Determine the [X, Y] coordinate at the center of the cell enclosing the given text.  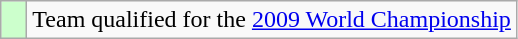
Team qualified for the 2009 World Championship [272, 20]
